Locate the cell with the specified text and output its (X, Y) center coordinate. 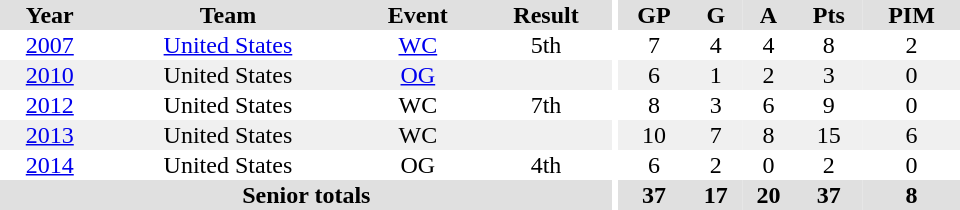
15 (829, 135)
PIM (912, 15)
Year (50, 15)
10 (654, 135)
5th (546, 45)
2010 (50, 75)
20 (768, 195)
2013 (50, 135)
17 (716, 195)
2014 (50, 165)
GP (654, 15)
Team (228, 15)
4th (546, 165)
Event (418, 15)
Result (546, 15)
Senior totals (306, 195)
1 (716, 75)
G (716, 15)
2007 (50, 45)
A (768, 15)
9 (829, 105)
7th (546, 105)
Pts (829, 15)
2012 (50, 105)
